Scan for the cell matching the given text and deliver its (X, Y) coordinate at center. 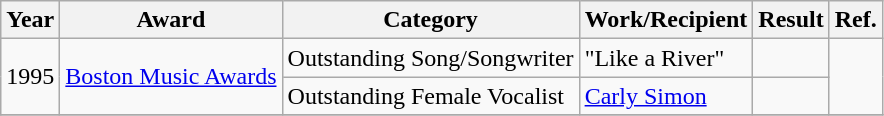
Year (30, 20)
Boston Music Awards (171, 77)
1995 (30, 77)
Category (430, 20)
Award (171, 20)
Result (791, 20)
Work/Recipient (666, 20)
Carly Simon (666, 96)
Ref. (856, 20)
Outstanding Song/Songwriter (430, 58)
"Like a River" (666, 58)
Outstanding Female Vocalist (430, 96)
